Return [X, Y] of the center of cell containing provided text 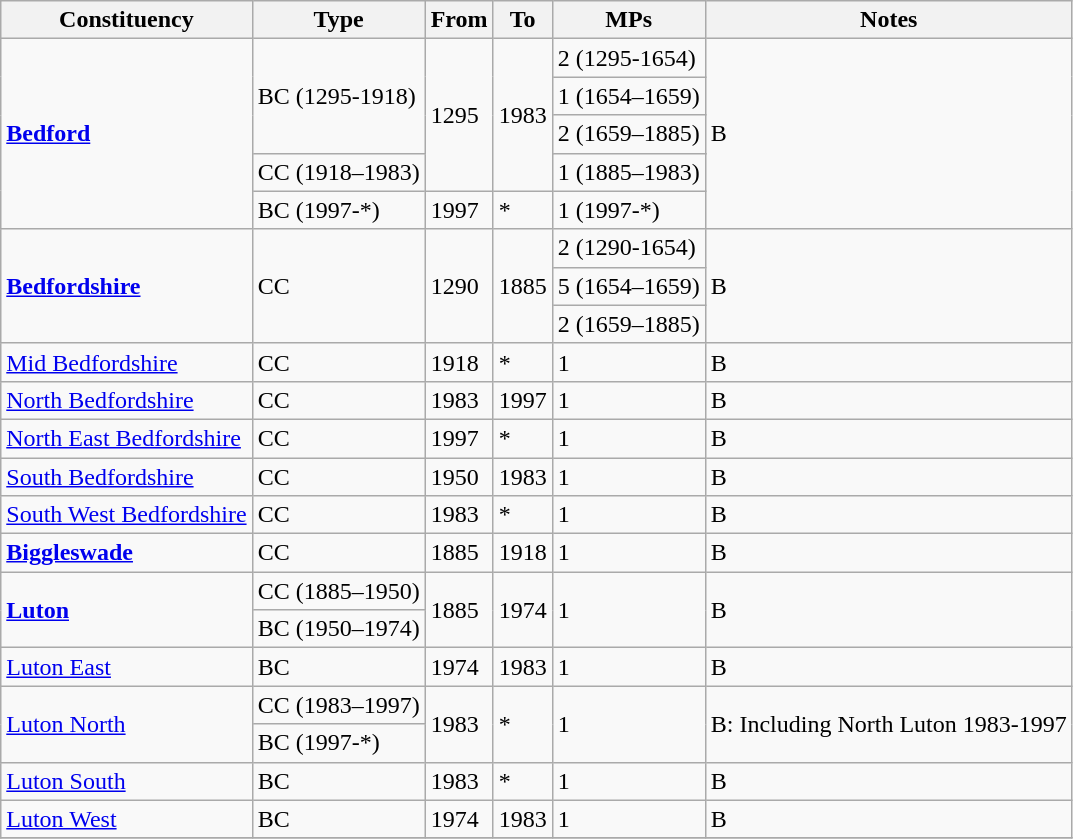
North East Bedfordshire [126, 438]
1950 [459, 477]
2 (1290-1654) [628, 248]
BC (1295-1918) [338, 96]
Luton West [126, 819]
B: Including North Luton 1983-1997 [888, 724]
North Bedfordshire [126, 400]
CC (1918–1983) [338, 172]
South West Bedfordshire [126, 515]
1295 [459, 115]
2 (1295-1654) [628, 58]
Notes [888, 20]
South Bedfordshire [126, 477]
1 (1997-*) [628, 210]
MPs [628, 20]
BC (1950–1974) [338, 629]
Luton North [126, 724]
From [459, 20]
1 (1654–1659) [628, 96]
CC (1885–1950) [338, 591]
Mid Bedfordshire [126, 362]
1 (1885–1983) [628, 172]
To [522, 20]
CC (1983–1997) [338, 705]
Type [338, 20]
Bedfordshire [126, 286]
5 (1654–1659) [628, 286]
Luton South [126, 781]
Luton [126, 610]
Constituency [126, 20]
Biggleswade [126, 553]
Bedford [126, 134]
Luton East [126, 667]
1290 [459, 286]
